Capture the cell that displays the provided text and extract its [x, y] central coordinate. 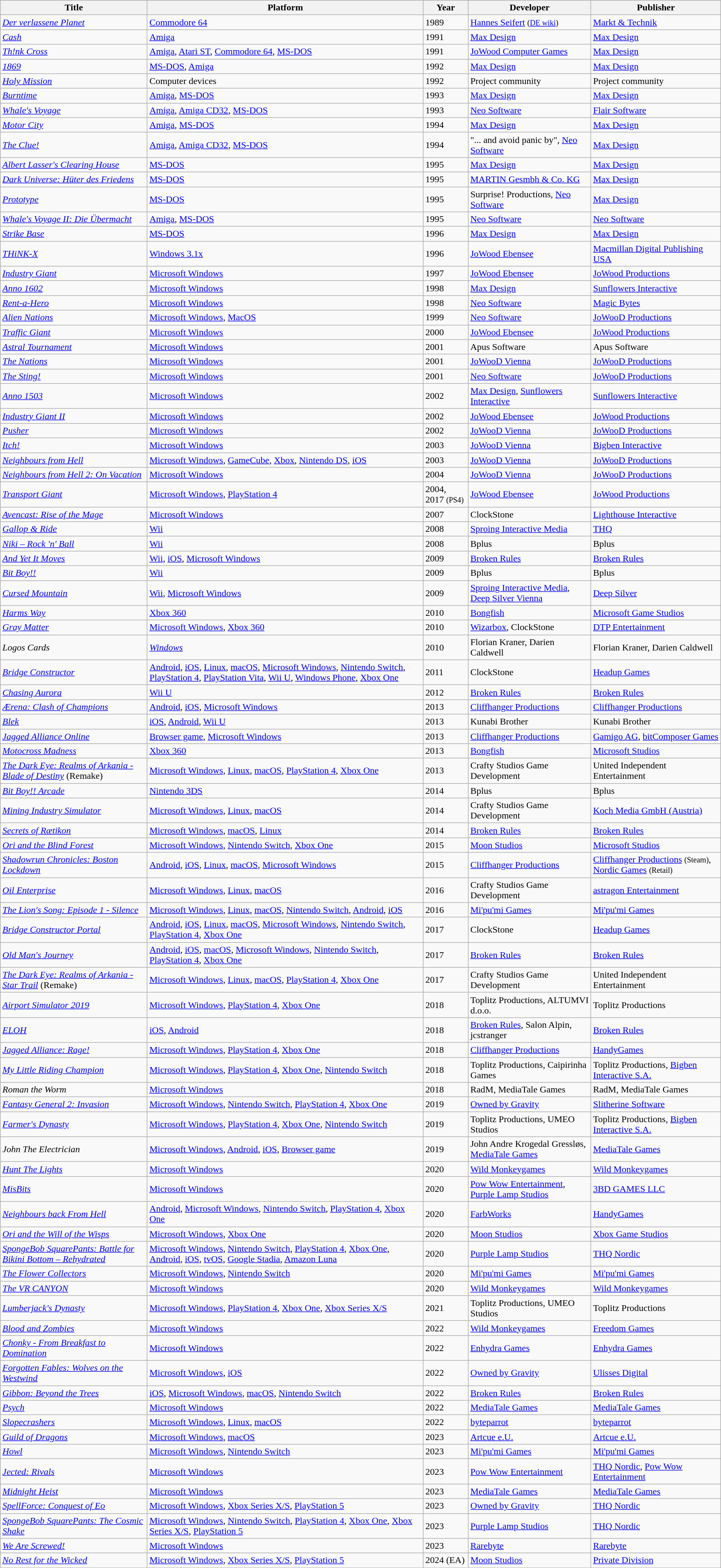
Mining Industry Simulator [74, 811]
The Sting! [74, 376]
Itch! [74, 445]
Strike Base [74, 234]
THiNK-X [74, 254]
SpongeBob SquarePants: The Cosmic Shake [74, 1526]
iOS, Android [285, 1030]
Macmillan Digital Publishing USA [656, 254]
iOS, Microsoft Windows, macOS, Nintendo Switch [285, 1393]
Neighbours from Hell 2: On Vacation [74, 475]
2021 [446, 1308]
Hunt The Lights [74, 1169]
Deep Silver [656, 593]
Microsoft Windows, Nintendo Switch, PlayStation 4, Xbox One, Xbox Series X/S, PlayStation 5 [285, 1526]
Cash [74, 37]
Private Division [656, 1560]
Cursed Mountain [74, 593]
John The Electrician [74, 1149]
Industry Giant [74, 274]
"... and avoid panic by", Neo Software [530, 145]
Hannes Seifert (DE wiki) [530, 22]
Android, Microsoft Windows, Nintendo Switch, PlayStation 4, Xbox One [285, 1214]
And Yet It Moves [74, 558]
Flair Software [656, 110]
Magic Bytes [656, 303]
3BD GAMES LLC [656, 1189]
Lighthouse Interactive [656, 514]
Blood and Zombies [74, 1328]
Gray Matter [74, 627]
Jagged Alliance: Rage! [74, 1050]
Fantasy General 2: Invasion [74, 1104]
Gallop & Ride [74, 529]
Surprise! Productions, Neo Software [530, 199]
Android, iOS, Linux, macOS, Microsoft Windows, Nintendo Switch, PlayStation 4, PlayStation Vita, Wii U, Windows Phone, Xbox One [285, 672]
2011 [446, 672]
Pow Wow Entertainment [530, 1471]
DTP Entertainment [656, 627]
Neighbours from Hell [74, 460]
Gamigo AG, bitComposer Games [656, 736]
1999 [446, 318]
Cliffhanger Productions (Steam), Nordic Games (Retail) [656, 865]
1997 [446, 274]
Th!nk Cross [74, 52]
MS-DOS, Amiga [285, 66]
Motocross Madness [74, 751]
Xbox Game Studios [656, 1234]
Windows 3.1x [285, 254]
Android, iOS, Linux, macOS, Microsoft Windows, Nintendo Switch, PlayStation 4, Xbox One [285, 929]
Microsoft Windows, macOS, Linux [285, 830]
Title [74, 8]
Microsoft Windows, Xbox 360 [285, 627]
Jagged Alliance Online [74, 736]
No Rest for the Wicked [74, 1560]
Microsoft Windows, macOS [285, 1437]
Dark Universe: Hüter des Friedens [74, 179]
The Nations [74, 361]
Bigben Interactive [656, 445]
2007 [446, 514]
Airport Simulator 2019 [74, 1005]
Windows [285, 647]
Whale's Voyage [74, 110]
Jected: Rivals [74, 1471]
Burntime [74, 96]
Koch Media GmbH (Austria) [656, 811]
MisBits [74, 1189]
John Andre Krogedal Gressløs, MediaTale Games [530, 1149]
Forgotten Fables: Wolves on the Westwind [74, 1373]
1989 [446, 22]
Bit Boy!! Arcade [74, 791]
Gibbon: Beyond the Trees [74, 1393]
The Dark Eye: Realms of Arkania - Blade of Destiny (Remake) [74, 771]
Max Design, Sunflowers Interactive [530, 396]
Roman the Worm [74, 1090]
Microsoft Windows, PlayStation 4 [285, 495]
Anno 1602 [74, 288]
Year [446, 8]
Old Man's Journey [74, 955]
Microsoft Windows, Linux, macOS, Nintendo Switch, Android, iOS [285, 910]
Der verlassene Planet [74, 22]
Harms Way [74, 613]
Ærena: Clash of Champions [74, 707]
Slopecrashers [74, 1422]
1869 [74, 66]
Publisher [656, 8]
We Are Screwed! [74, 1546]
FarbWorks [530, 1214]
The VR CANYON [74, 1288]
Albert Lasser's Clearing House [74, 165]
Toplitz Productions, Caipirinha Games [530, 1070]
Oil Enterprise [74, 890]
THQ [656, 529]
Wii U [285, 692]
Bridge Constructor [74, 672]
Prototype [74, 199]
SpongeBob SquarePants: Battle for Bikini Bottom – Rehydrated [74, 1254]
Industry Giant II [74, 416]
Microsoft Windows, GameCube, Xbox, Nintendo DS, iOS [285, 460]
Motor City [74, 125]
Microsoft Windows, Nintendo Switch, PlayStation 4, Xbox One, Android, iOS, tvOS, Google Stadia, Amazon Luna [285, 1254]
Astral Tournament [74, 347]
ELOH [74, 1030]
Broken Rules, Salon Alpin, jcstranger [530, 1030]
Amiga [285, 37]
iOS, Android, Wii U [285, 721]
2024 (EA) [446, 1560]
Holy Mission [74, 81]
Chonky - From Breakfast to Domination [74, 1348]
Lumberjack's Dynasty [74, 1308]
2000 [446, 332]
The Dark Eye: Realms of Arkania - Star Trail (Remake) [74, 980]
2004, 2017 (PS4) [446, 495]
My Little Riding Champion [74, 1070]
Developer [530, 8]
Microsoft Game Studios [656, 613]
Microsoft Windows, Android, iOS, Browser game [285, 1149]
astragon Entertainment [656, 890]
The Lion's Song: Episode 1 - Silence [74, 910]
Niki – Rock 'n' Ball [74, 544]
Freedom Games [656, 1328]
Slitherine Software [656, 1104]
Whale's Voyage II: Die Übermacht [74, 219]
Browser game, Microsoft Windows [285, 736]
Bridge Constructor Portal [74, 929]
Commodore 64 [285, 22]
Shadowrun Chronicles: Boston Lockdown [74, 865]
Amiga, Atari ST, Commodore 64, MS-DOS [285, 52]
Computer devices [285, 81]
Microsoft Windows, Nintendo Switch, Xbox One [285, 845]
Howl [74, 1452]
Android, iOS, Microsoft Windows [285, 707]
Markt & Technik [656, 22]
Ori and the Blind Forest [74, 845]
Sproing Interactive Media, Deep Silver Vienna [530, 593]
The Clue! [74, 145]
Chasing Aurora [74, 692]
Guild of Dragons [74, 1437]
Rent-a-Hero [74, 303]
Microsoft Windows, MacOS [285, 318]
Psych [74, 1408]
Neighbours back From Hell [74, 1214]
Ori and the Will of the Wisps [74, 1234]
THQ Nordic, Pow Wow Entertainment [656, 1471]
Platform [285, 8]
Traffic Giant [74, 332]
Nintendo 3DS [285, 791]
Sproing Interactive Media [530, 529]
Blek [74, 721]
Transport Giant [74, 495]
Android, iOS, Linux, macOS, Microsoft Windows [285, 865]
Alien Nations [74, 318]
Wii, Microsoft Windows [285, 593]
Avencast: Rise of the Mage [74, 514]
The Flower Collectors [74, 1274]
Microsoft Windows, iOS [285, 1373]
Wizarbox, ClockStone [530, 627]
Pow Wow Entertainment, Purple Lamp Studios [530, 1189]
MARTIN Gesmbh & Co. KG [530, 179]
Ulisses Digital [656, 1373]
2004 [446, 475]
Pusher [74, 430]
Midnight Heist [74, 1491]
Microsoft Windows, PlayStation 4, Xbox One, Xbox Series X/S [285, 1308]
Anno 1503 [74, 396]
Farmer's Dynasty [74, 1124]
Microsoft Windows, Xbox One [285, 1234]
Secrets of Rætikon [74, 830]
Wii, iOS, Microsoft Windows [285, 558]
Toplitz Productions, ALTUMVI d.o.o. [530, 1005]
SpellForce: Conquest of Eo [74, 1506]
Bit Boy!! [74, 573]
Android, iOS, macOS, Microsoft Windows, Nintendo Switch, PlayStation 4, Xbox One [285, 955]
Logos Cards [74, 647]
2012 [446, 692]
JoWood Computer Games [530, 52]
Microsoft Windows, Nintendo Switch, PlayStation 4, Xbox One [285, 1104]
